Identify which cell holds the provided text, then report its (X, Y) central coordinate. 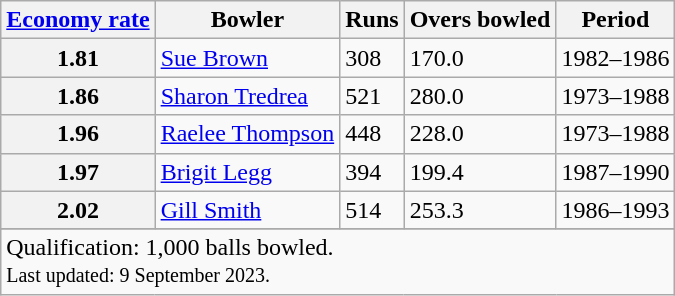
1.81 (78, 58)
1986–1993 (616, 210)
1.86 (78, 96)
1987–1990 (616, 172)
1982–1986 (616, 58)
Sue Brown (248, 58)
280.0 (480, 96)
Brigit Legg (248, 172)
514 (372, 210)
448 (372, 134)
228.0 (480, 134)
Sharon Tredrea (248, 96)
Overs bowled (480, 20)
308 (372, 58)
Runs (372, 20)
253.3 (480, 210)
Period (616, 20)
521 (372, 96)
394 (372, 172)
2.02 (78, 210)
1.97 (78, 172)
199.4 (480, 172)
Bowler (248, 20)
Raelee Thompson (248, 134)
Qualification: 1,000 balls bowled.Last updated: 9 September 2023. (338, 262)
1.96 (78, 134)
170.0 (480, 58)
Gill Smith (248, 210)
Economy rate (78, 20)
